Provide the (X, Y) coordinate of the cell's center where the given text is located.  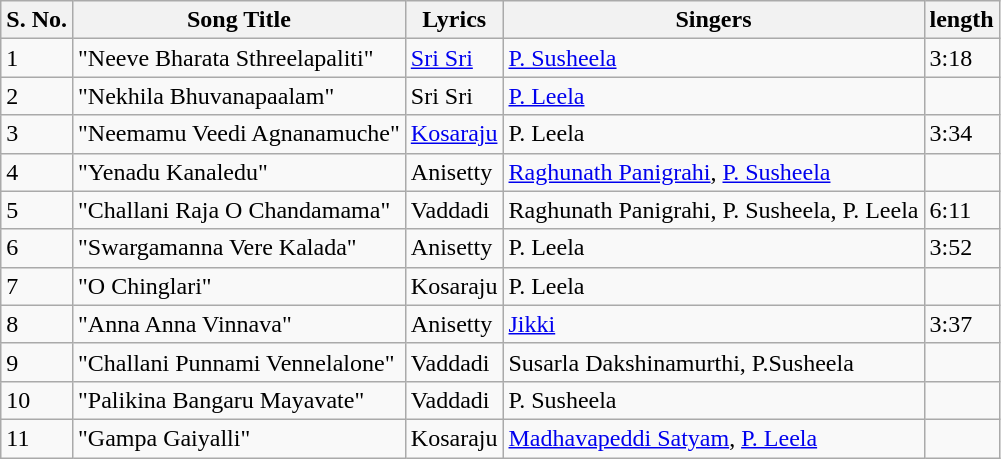
length (962, 20)
Madhavapeddi Satyam, P. Leela (714, 438)
S. No. (37, 20)
3:34 (962, 134)
3:37 (962, 324)
"Yenadu Kanaledu" (238, 172)
3 (37, 134)
"Palikina Bangaru Mayavate" (238, 400)
"Gampa Gaiyalli" (238, 438)
8 (37, 324)
10 (37, 400)
2 (37, 96)
3:52 (962, 248)
"Challani Raja O Chandamama" (238, 210)
Jikki (714, 324)
"O Chinglari" (238, 286)
"Nekhila Bhuvanapaalam" (238, 96)
"Neeve Bharata Sthreelapaliti" (238, 58)
3:18 (962, 58)
4 (37, 172)
"Swargamanna Vere Kalada" (238, 248)
9 (37, 362)
Raghunath Panigrahi, P. Susheela (714, 172)
6 (37, 248)
5 (37, 210)
"Neemamu Veedi Agnanamuche" (238, 134)
Singers (714, 20)
Lyrics (454, 20)
Raghunath Panigrahi, P. Susheela, P. Leela (714, 210)
6:11 (962, 210)
11 (37, 438)
"Challani Punnami Vennelalone" (238, 362)
7 (37, 286)
1 (37, 58)
Susarla Dakshinamurthi, P.Susheela (714, 362)
"Anna Anna Vinnava" (238, 324)
Song Title (238, 20)
